Output the [x, y] coordinate of the center of the cell containing the given text.  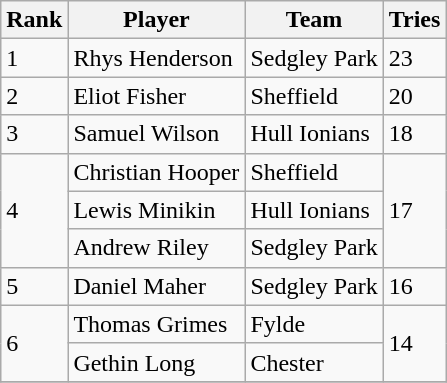
23 [414, 58]
Lewis Minikin [156, 210]
5 [34, 286]
Samuel Wilson [156, 134]
16 [414, 286]
Fylde [314, 324]
1 [34, 58]
Chester [314, 362]
Thomas Grimes [156, 324]
4 [34, 210]
Player [156, 20]
Tries [414, 20]
17 [414, 210]
18 [414, 134]
Eliot Fisher [156, 96]
3 [34, 134]
14 [414, 343]
2 [34, 96]
6 [34, 343]
Team [314, 20]
Rank [34, 20]
Christian Hooper [156, 172]
Daniel Maher [156, 286]
Gethin Long [156, 362]
20 [414, 96]
Andrew Riley [156, 248]
Rhys Henderson [156, 58]
